Output the (X, Y) coordinate of the center of the cell containing the given text.  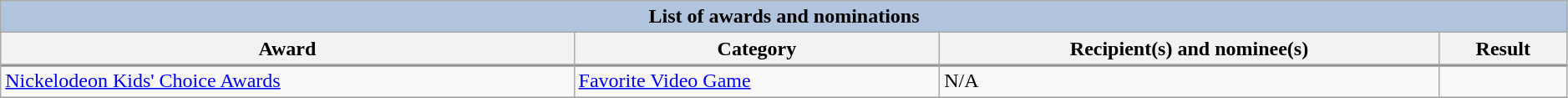
Recipient(s) and nominee(s) (1190, 49)
Favorite Video Game (757, 81)
N/A (1190, 81)
Result (1503, 49)
Award (287, 49)
Category (757, 49)
Nickelodeon Kids' Choice Awards (287, 81)
List of awards and nominations (784, 17)
